Return the (x, y) coordinate for the center point of the cell that contains the specified text.  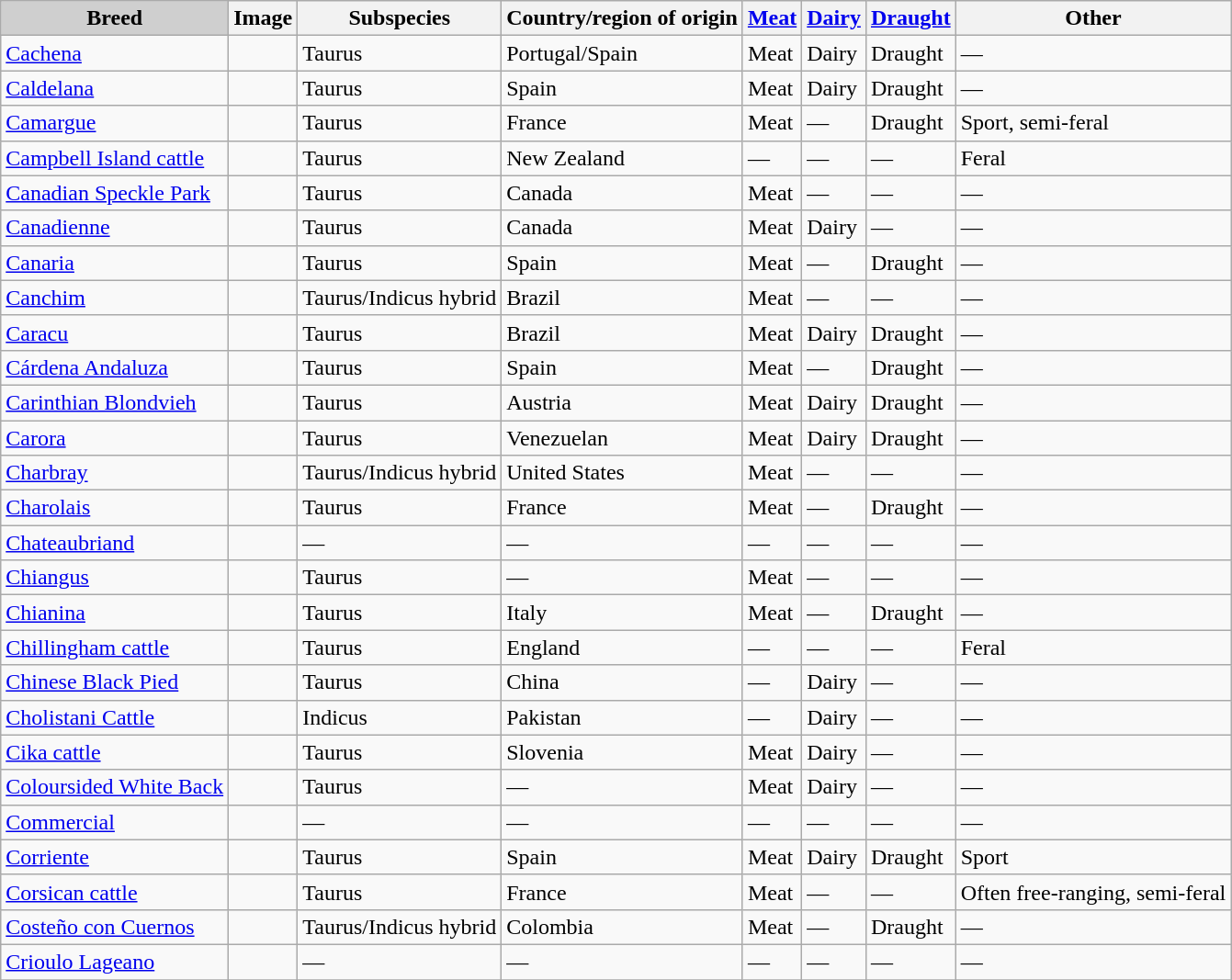
Camargue (115, 123)
Canadienne (115, 228)
Commercial (115, 822)
Sport (1093, 857)
United States (623, 473)
Caracu (115, 332)
Italy (623, 613)
Corriente (115, 857)
Indicus (400, 717)
Subspecies (400, 18)
Caldelana (115, 88)
Cika cattle (115, 752)
Canaria (115, 263)
England (623, 648)
Charbray (115, 473)
Carora (115, 438)
Chianina (115, 613)
Corsican cattle (115, 892)
Portugal/Spain (623, 53)
Chillingham cattle (115, 648)
Chinese Black Pied (115, 682)
Chateaubriand (115, 543)
Image (263, 18)
Crioulo Lageano (115, 962)
Canchim (115, 298)
Venezuelan (623, 438)
Often free-ranging, semi-feral (1093, 892)
Canadian Speckle Park (115, 193)
Pakistan (623, 717)
Country/region of origin (623, 18)
Charolais (115, 508)
Costeño con Cuernos (115, 927)
Other (1093, 18)
Coloursided White Back (115, 787)
Chiangus (115, 578)
Cárdena Andaluza (115, 367)
Carinthian Blondvieh (115, 402)
Slovenia (623, 752)
Breed (115, 18)
Colombia (623, 927)
Austria (623, 402)
China (623, 682)
Cholistani Cattle (115, 717)
New Zealand (623, 158)
Cachena (115, 53)
Campbell Island cattle (115, 158)
Sport, semi-feral (1093, 123)
